Scan for the cell matching the given text and deliver its (X, Y) coordinate at center. 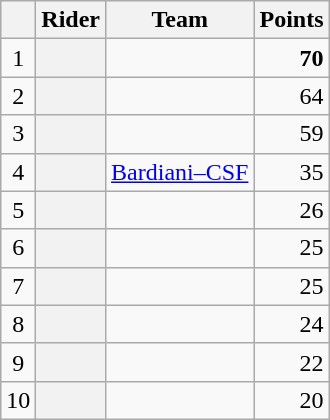
26 (292, 210)
9 (18, 362)
10 (18, 400)
Rider (71, 20)
70 (292, 58)
64 (292, 96)
1 (18, 58)
22 (292, 362)
7 (18, 286)
Bardiani–CSF (180, 172)
Team (180, 20)
59 (292, 134)
Points (292, 20)
35 (292, 172)
3 (18, 134)
4 (18, 172)
5 (18, 210)
20 (292, 400)
8 (18, 324)
24 (292, 324)
6 (18, 248)
2 (18, 96)
